Pinpoint the cell where the given text exists, returning its [x, y] midpoint coordinate. 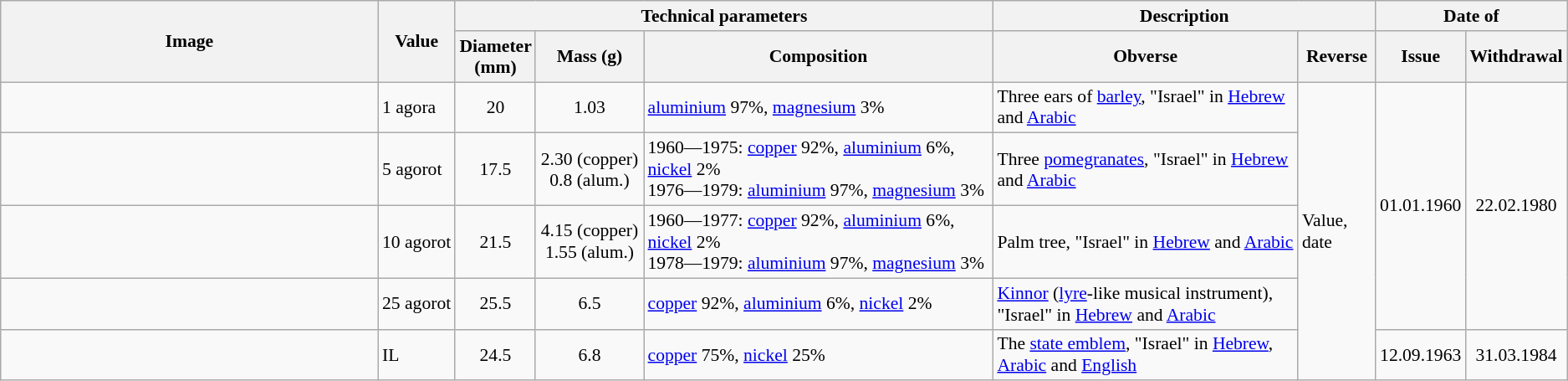
Three pomegranates, "Israel" in Hebrew and Arabic [1145, 169]
Reverse [1336, 57]
Palm tree, "Israel" in Hebrew and Arabic [1145, 243]
Date of [1472, 16]
The state emblem, "Israel" in Hebrew, Arabic and English [1145, 355]
25 agorot [416, 303]
31.03.1984 [1515, 355]
5 agorot [416, 169]
24.5 [495, 355]
Mass (g) [589, 57]
01.01.1960 [1420, 206]
4.15 (copper) 1.55 (alum.) [589, 243]
21.5 [495, 243]
Description [1184, 16]
6.8 [589, 355]
Technical parameters [724, 16]
Withdrawal [1515, 57]
25.5 [495, 303]
Value, date [1336, 231]
22.02.1980 [1515, 206]
1 agora [416, 107]
Issue [1420, 57]
Diameter (mm) [495, 57]
1960—1977: copper 92%, aluminium 6%, nickel 2%1978—1979: aluminium 97%, magnesium 3% [819, 243]
17.5 [495, 169]
aluminium 97%, magnesium 3% [819, 107]
Kinnor (lyre-like musical instrument), "Israel" in Hebrew and Arabic [1145, 303]
copper 75%, nickel 25% [819, 355]
6.5 [589, 303]
Value [416, 42]
1960—1975: copper 92%, aluminium 6%, nickel 2%1976—1979: aluminium 97%, magnesium 3% [819, 169]
10 agorot [416, 243]
12.09.1963 [1420, 355]
Composition [819, 57]
2.30 (copper) 0.8 (alum.) [589, 169]
1.03 [589, 107]
IL [416, 355]
20 [495, 107]
Three ears of barley, "Israel" in Hebrew and Arabic [1145, 107]
copper 92%, aluminium 6%, nickel 2% [819, 303]
Image [189, 42]
Obverse [1145, 57]
